For the text-containing cell, return its midpoint in [x, y] coordinate format. 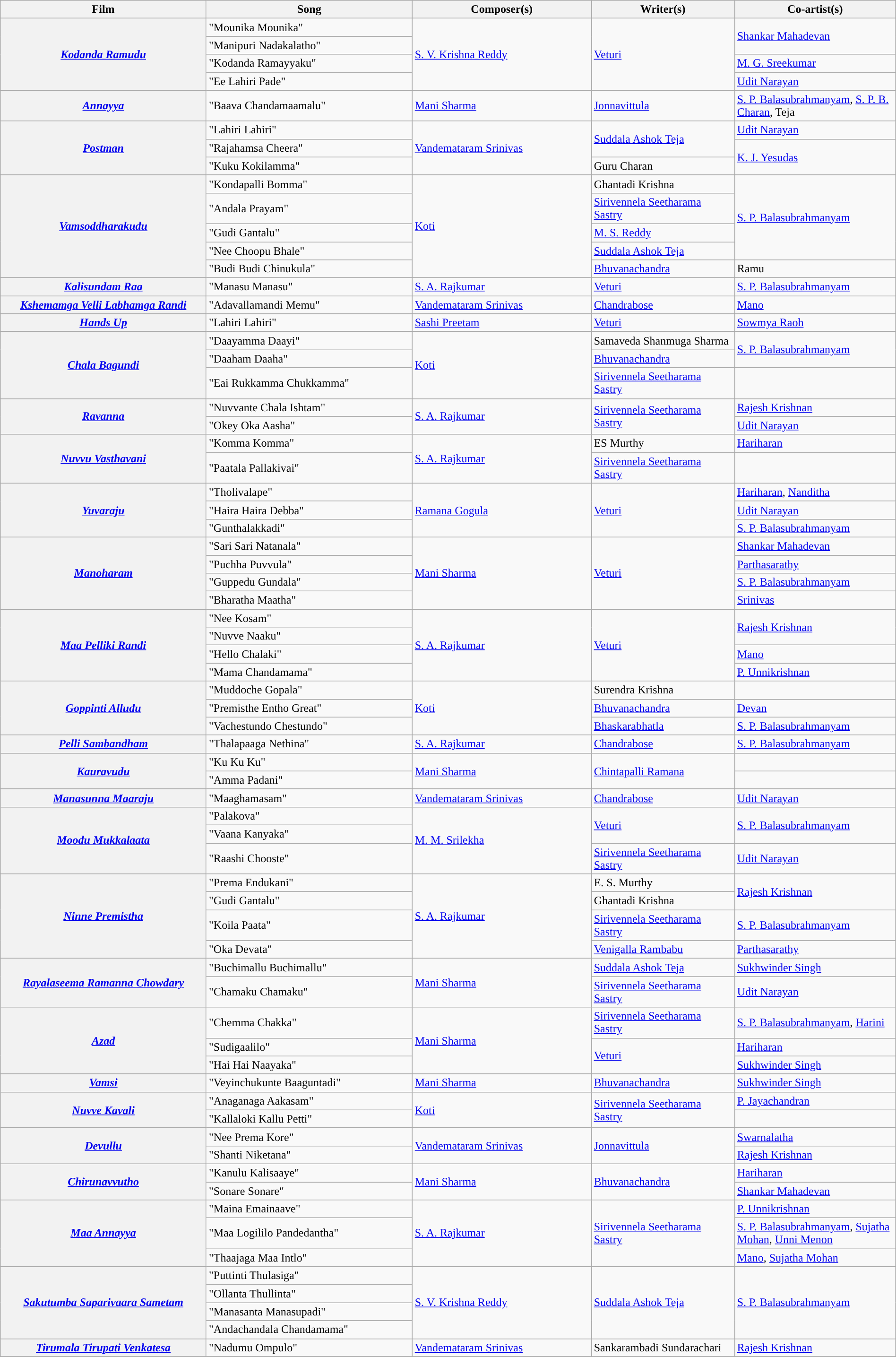
"Vachestundo Chestundo" [309, 726]
"Thalapaaga Nethina" [309, 744]
M. G. Sreekumar [815, 63]
"Kodanda Ramayyaku" [309, 63]
"Manasanta Manasupadi" [309, 1312]
Devan [815, 708]
Maa Pelliki Randi [103, 645]
"Thaajaga Maa Intlo" [309, 1258]
"Paatala Pallakivai" [309, 468]
Annayya [103, 106]
"Nuvve Naaku" [309, 636]
Writer(s) [663, 9]
Ninne Premistha [103, 916]
P. Jayachandran [815, 1101]
"Koila Paata" [309, 925]
"Budi Budi Chinukula" [309, 269]
"Mama Chandamama" [309, 672]
Postman [103, 148]
Manasunna Maaraju [103, 798]
"Haira Haira Debba" [309, 510]
"Tholivalape" [309, 492]
"Chemma Chakka" [309, 1023]
Surendra Krishna [663, 690]
S. P. Balasubrahmanyam, Sujatha Mohan, Unni Menon [815, 1234]
Pelli Sambandham [103, 744]
"Guppedu Gundala" [309, 582]
Composer(s) [502, 9]
"Hai Hai Naayaka" [309, 1065]
Manoharam [103, 573]
Srinivas [815, 600]
"Manipuri Nadakalatho" [309, 45]
"Oka Devata" [309, 950]
Azad [103, 1041]
"Ee Lahiri Pade" [309, 81]
"Daayamma Daayi" [309, 341]
"Mounika Mounika" [309, 27]
Kalisundam Raa [103, 287]
Film [103, 9]
Sakutumba Saparivaara Sametam [103, 1303]
"Baava Chandamaamalu" [309, 106]
"Nee Kosam" [309, 618]
Sowmya Raoh [815, 323]
"Puttinti Thulasiga" [309, 1276]
"Prema Endukani" [309, 883]
Samaveda Shanmuga Sharma [663, 341]
"Chamaku Chamaku" [309, 992]
"Andachandala Chandamama" [309, 1330]
Sashi Preetam [502, 323]
"Kuku Kokilamma" [309, 166]
"Nee Prema Kore" [309, 1137]
"Vaana Kanyaka" [309, 834]
"Sonare Sonare" [309, 1191]
Nuvvu Vasthavani [103, 458]
Ramana Gogula [502, 510]
"Gunthalakkadi" [309, 528]
"Manasu Manasu" [309, 287]
E. S. Murthy [663, 883]
"Andala Prayam" [309, 208]
ES Murthy [663, 443]
"Kallaloki Kallu Petti" [309, 1119]
Vamsi [103, 1083]
Kshemamga Velli Labhamga Randi [103, 305]
Kodanda Ramudu [103, 54]
Kauravudu [103, 771]
Guru Charan [663, 166]
M. M. Srilekha [502, 840]
"Muddoche Gopala" [309, 690]
"Ku Ku Ku" [309, 762]
"Adavallamandi Memu" [309, 305]
Chirunavvutho [103, 1182]
Ramu [815, 269]
"Maa Logililo Pandedantha" [309, 1234]
Rayalaseema Ramanna Chowdary [103, 983]
"Raashi Chooste" [309, 858]
K. J. Yesudas [815, 157]
Ravanna [103, 416]
Moodu Mukkalaata [103, 840]
Mano, Sujatha Mohan [815, 1258]
"Veyinchukunte Baaguntadi" [309, 1083]
Nuvve Kavali [103, 1110]
Hands Up [103, 323]
Bhaskarabhatla [663, 726]
S. P. Balasubrahmanyam, S. P. B. Charan, Teja [815, 106]
Vamsoddharakudu [103, 226]
Chala Bagundi [103, 365]
"Nadumu Ompulo" [309, 1348]
Chintapalli Ramana [663, 771]
"Ollanta Thullinta" [309, 1294]
"Kondapalli Bomma" [309, 184]
Goppinti Alludu [103, 708]
S. P. Balasubrahmanyam, Harini [815, 1023]
"Okey Oka Aasha" [309, 425]
Yuvaraju [103, 510]
"Sudigaalilo" [309, 1047]
"Bharatha Maatha" [309, 600]
"Premisthe Entho Great" [309, 708]
"Rajahamsa Cheera" [309, 148]
Hariharan, Nanditha [815, 492]
"Shanti Niketana" [309, 1155]
"Puchha Puvvula" [309, 564]
"Palakova" [309, 816]
"Maina Emainaave" [309, 1209]
"Daaham Daaha" [309, 359]
Song [309, 9]
"Maaghamasam" [309, 798]
Venigalla Rambabu [663, 950]
"Eai Rukkamma Chukkamma" [309, 383]
Swarnalatha [815, 1137]
"Amma Padani" [309, 780]
"Kanulu Kalisaaye" [309, 1173]
Co-artist(s) [815, 9]
"Sari Sari Natanala" [309, 546]
"Nee Choopu Bhale" [309, 251]
"Anaganaga Aakasam" [309, 1101]
M. S. Reddy [663, 233]
"Buchimallu Buchimallu" [309, 968]
"Komma Komma" [309, 443]
Maa Annayya [103, 1234]
Sankarambadi Sundarachari [663, 1348]
"Hello Chalaki" [309, 654]
Devullu [103, 1146]
Tirumala Tirupati Venkatesa [103, 1348]
"Nuvvante Chala Ishtam" [309, 407]
